Pinpoint the cell where the given text exists, returning its (X, Y) midpoint coordinate. 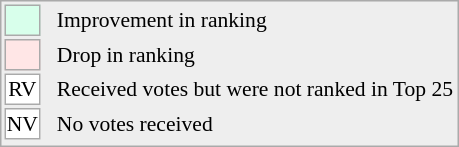
Drop in ranking (254, 55)
No votes received (254, 124)
Improvement in ranking (254, 20)
Received votes but were not ranked in Top 25 (254, 90)
NV (22, 124)
RV (22, 90)
